Capture the cell that displays the provided text and extract its [x, y] central coordinate. 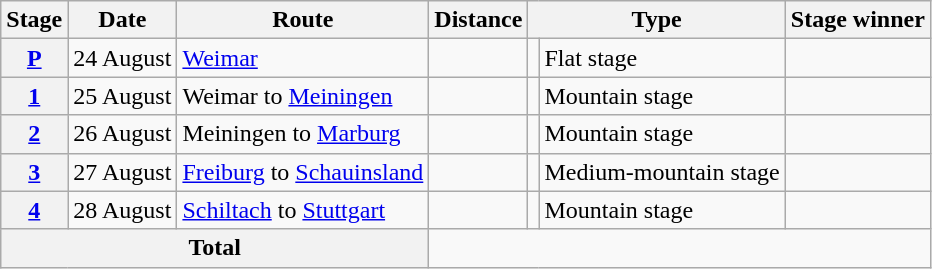
Route [303, 20]
Freiburg to Schauinsland [303, 172]
Total [215, 248]
27 August [122, 172]
24 August [122, 58]
Stage winner [858, 20]
Flat stage [662, 58]
Date [122, 20]
2 [34, 134]
4 [34, 210]
Weimar to Meiningen [303, 96]
Type [656, 20]
Weimar [303, 58]
P [34, 58]
28 August [122, 210]
Meiningen to Marburg [303, 134]
Distance [478, 20]
1 [34, 96]
Medium-mountain stage [662, 172]
26 August [122, 134]
Schiltach to Stuttgart [303, 210]
3 [34, 172]
Stage [34, 20]
25 August [122, 96]
